Return the (X, Y) coordinate for the center point of the cell that contains the specified text.  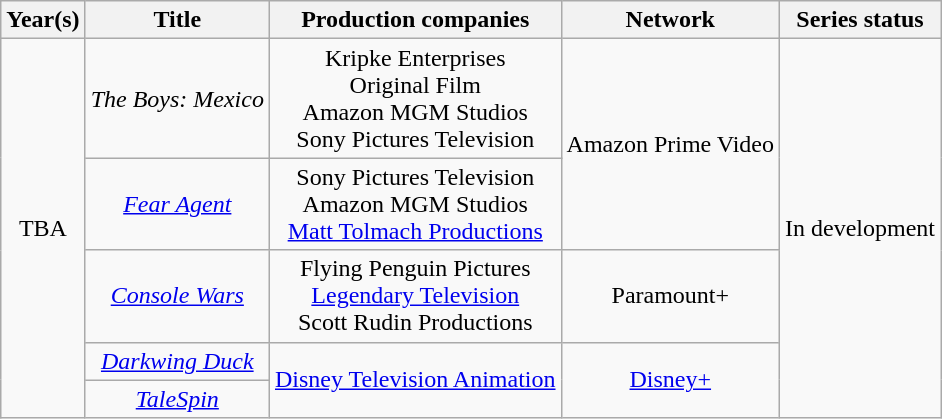
Darkwing Duck (177, 361)
The Boys: Mexico (177, 98)
Disney+ (670, 380)
Production companies (415, 20)
Console Wars (177, 296)
Fear Agent (177, 204)
Series status (860, 20)
TaleSpin (177, 399)
Amazon Prime Video (670, 144)
Flying Penguin PicturesLegendary TelevisionScott Rudin Productions (415, 296)
Year(s) (43, 20)
TBA (43, 228)
Network (670, 20)
Kripke EnterprisesOriginal FilmAmazon MGM StudiosSony Pictures Television (415, 98)
Sony Pictures TelevisionAmazon MGM StudiosMatt Tolmach Productions (415, 204)
Paramount+ (670, 296)
Title (177, 20)
In development (860, 228)
Disney Television Animation (415, 380)
